Identify which cell holds the provided text, then report its [x, y] central coordinate. 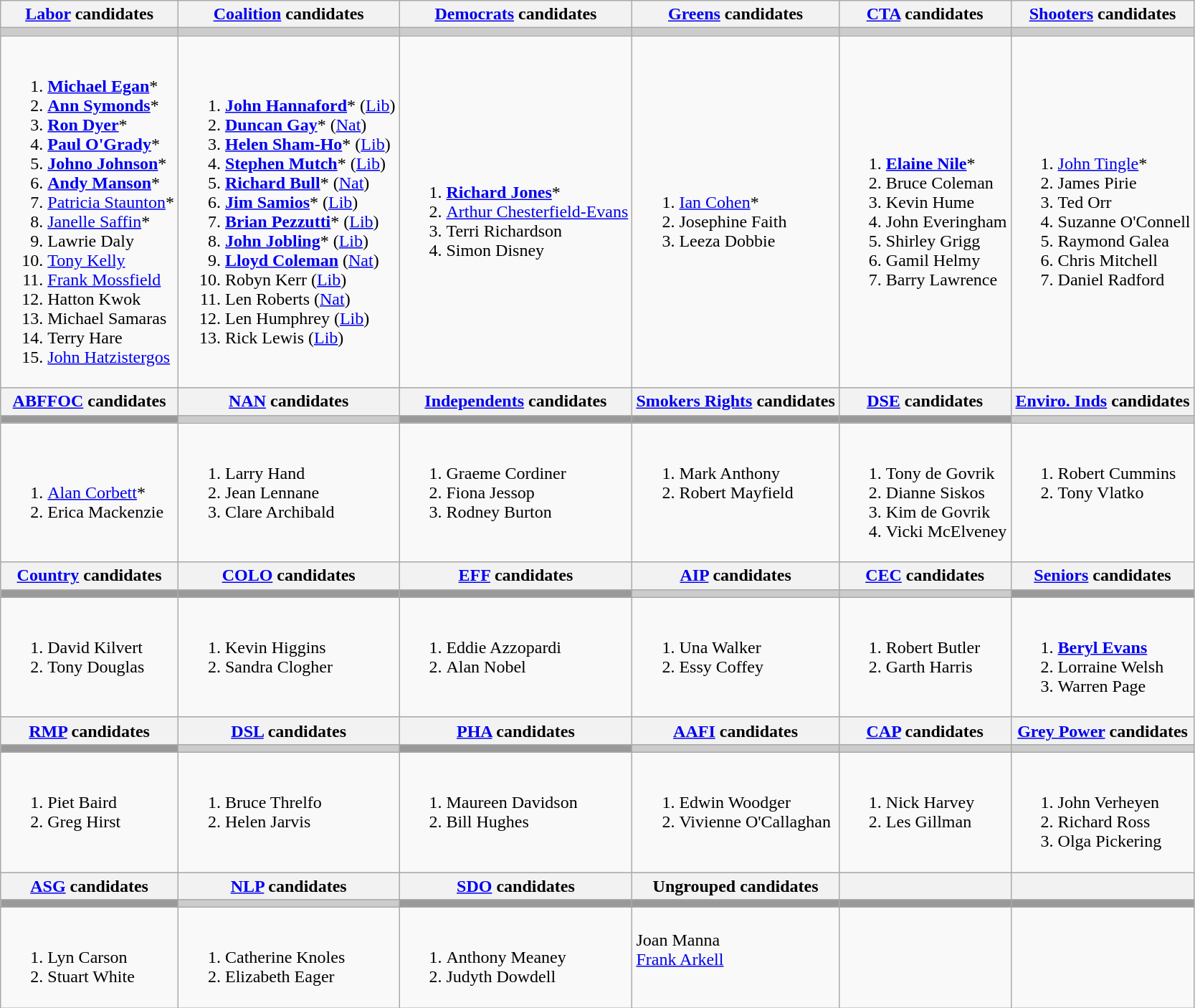
AAFI candidates [735, 731]
PHA candidates [516, 731]
ABFFOC candidates [90, 401]
Enviro. Inds candidates [1103, 401]
Country candidates [90, 576]
ASG candidates [90, 885]
Labor candidates [90, 14]
Joan Manna Frank Arkell [735, 958]
SDO candidates [516, 885]
RMP candidates [90, 731]
AIP candidates [735, 576]
CAP candidates [925, 731]
Robert CumminsTony Vlatko [1103, 493]
Lyn CarsonStuart White [90, 958]
Bruce ThrelfoHelen Jarvis [288, 812]
Kevin HigginsSandra Clogher [288, 657]
Mark AnthonyRobert Mayfield [735, 493]
DSL candidates [288, 731]
Graeme CordinerFiona JessopRodney Burton [516, 493]
Edwin WoodgerVivienne O'Callaghan [735, 812]
Beryl EvansLorraine WelshWarren Page [1103, 657]
Elaine Nile*Bruce ColemanKevin HumeJohn EveringhamShirley GriggGamil HelmyBarry Lawrence [925, 212]
Ungrouped candidates [735, 885]
DSE candidates [925, 401]
Greens candidates [735, 14]
Alan Corbett*Erica Mackenzie [90, 493]
NLP candidates [288, 885]
Shooters candidates [1103, 14]
Catherine KnolesElizabeth Eager [288, 958]
Nick HarveyLes Gillman [925, 812]
Una WalkerEssy Coffey [735, 657]
EFF candidates [516, 576]
David KilvertTony Douglas [90, 657]
Tony de GovrikDianne SiskosKim de GovrikVicki McElveney [925, 493]
Ian Cohen*Josephine FaithLeeza Dobbie [735, 212]
Piet BairdGreg Hirst [90, 812]
Grey Power candidates [1103, 731]
Robert ButlerGarth Harris [925, 657]
John Tingle*James PirieTed OrrSuzanne O'ConnellRaymond GaleaChris MitchellDaniel Radford [1103, 212]
Independents candidates [516, 401]
COLO candidates [288, 576]
Richard Jones*Arthur Chesterfield-EvansTerri RichardsonSimon Disney [516, 212]
NAN candidates [288, 401]
Anthony MeaneyJudyth Dowdell [516, 958]
Eddie AzzopardiAlan Nobel [516, 657]
Seniors candidates [1103, 576]
John VerheyenRichard RossOlga Pickering [1103, 812]
CEC candidates [925, 576]
Coalition candidates [288, 14]
CTA candidates [925, 14]
Smokers Rights candidates [735, 401]
Democrats candidates [516, 14]
Larry HandJean LennaneClare Archibald [288, 493]
Maureen DavidsonBill Hughes [516, 812]
